Identify which cell holds the provided text, then report its (X, Y) central coordinate. 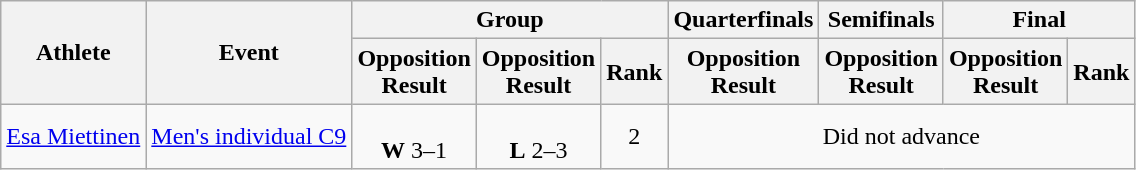
L 2–3 (538, 136)
Athlete (74, 52)
Final (1039, 20)
Esa Miettinen (74, 136)
Event (249, 52)
Semifinals (881, 20)
Group (510, 20)
W 3–1 (414, 136)
Men's individual C9 (249, 136)
Did not advance (902, 136)
Quarterfinals (744, 20)
2 (634, 136)
